Search for the cell housing the specified text and yield its (x, y) center coordinate. 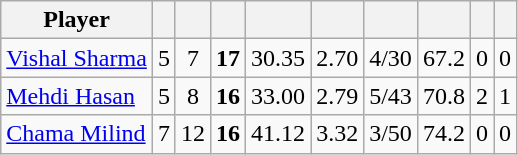
2 (482, 96)
70.8 (444, 96)
4/30 (391, 58)
33.00 (278, 96)
Vishal Sharma (77, 58)
30.35 (278, 58)
Mehdi Hasan (77, 96)
2.70 (338, 58)
1 (506, 96)
Player (77, 20)
3/50 (391, 134)
41.12 (278, 134)
5/43 (391, 96)
3.32 (338, 134)
74.2 (444, 134)
12 (192, 134)
8 (192, 96)
67.2 (444, 58)
17 (228, 58)
2.79 (338, 96)
Chama Milind (77, 134)
